Detect which cell encompasses the target text, then output its [x, y] center coordinate. 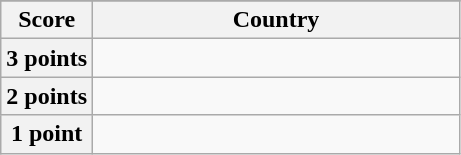
1 point [47, 134]
Score [47, 20]
Country [276, 20]
3 points [47, 58]
2 points [47, 96]
